Detect which cell encompasses the target text, then output its (X, Y) center coordinate. 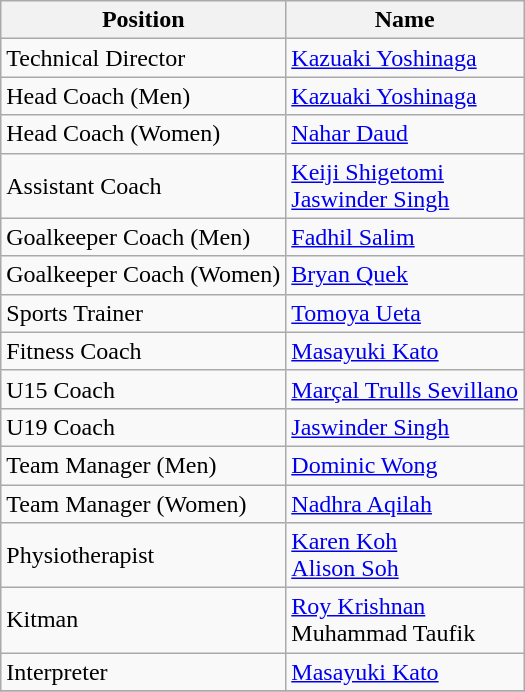
Keiji Shigetomi Jaswinder Singh (405, 186)
Assistant Coach (144, 186)
Nadhra Aqilah (405, 503)
Sports Trainer (144, 313)
Goalkeeper Coach (Women) (144, 275)
Head Coach (Women) (144, 134)
U15 Coach (144, 389)
Nahar Daud (405, 134)
Karen Koh Alison Soh (405, 556)
Dominic Wong (405, 465)
Physiotherapist (144, 556)
Kitman (144, 620)
Fadhil Salim (405, 237)
Team Manager (Women) (144, 503)
Team Manager (Men) (144, 465)
Name (405, 20)
Jaswinder Singh (405, 427)
Position (144, 20)
Bryan Quek (405, 275)
Head Coach (Men) (144, 96)
Interpreter (144, 672)
Technical Director (144, 58)
U19 Coach (144, 427)
Goalkeeper Coach (Men) (144, 237)
Fitness Coach (144, 351)
Tomoya Ueta (405, 313)
Marçal Trulls Sevillano (405, 389)
Roy Krishnan Muhammad Taufik (405, 620)
